Pinpoint the cell where the given text exists, returning its (x, y) midpoint coordinate. 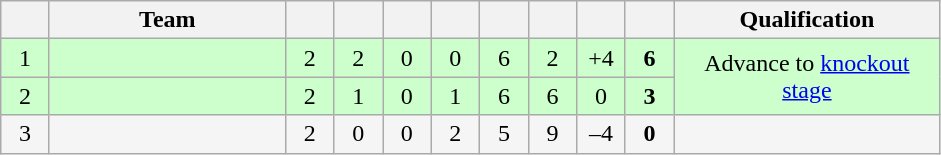
5 (504, 134)
Advance to knockout stage (807, 77)
9 (552, 134)
–4 (602, 134)
Qualification (807, 20)
+4 (602, 58)
Team (167, 20)
